Detect which cell encompasses the target text, then output its (x, y) center coordinate. 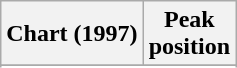
Peakposition (189, 34)
Chart (1997) (72, 34)
